Detect which cell encompasses the target text, then output its (X, Y) center coordinate. 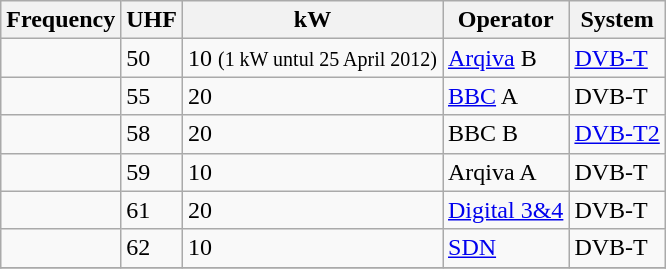
BBC B (505, 134)
Digital 3&4 (505, 210)
50 (152, 58)
10 (1 kW untul 25 April 2012) (312, 58)
61 (152, 210)
59 (152, 172)
DVB-T2 (617, 134)
62 (152, 248)
Operator (505, 20)
BBC A (505, 96)
Frequency (61, 20)
kW (312, 20)
UHF (152, 20)
Arqiva A (505, 172)
55 (152, 96)
58 (152, 134)
Arqiva B (505, 58)
System (617, 20)
SDN (505, 248)
